Detect which cell encompasses the target text, then output its (X, Y) center coordinate. 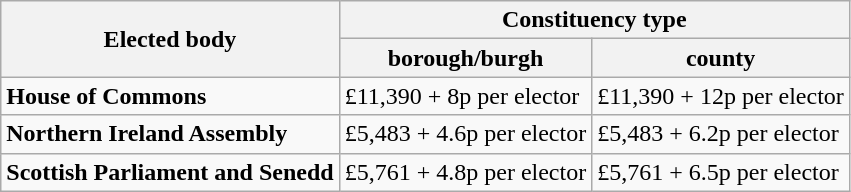
House of Commons (170, 96)
£5,483 + 6.2p per elector (721, 134)
borough/burgh (466, 58)
county (721, 58)
Constituency type (594, 20)
£5,761 + 6.5p per elector (721, 172)
£11,390 + 12p per elector (721, 96)
Elected body (170, 39)
£5,761 + 4.8p per elector (466, 172)
Scottish Parliament and Senedd (170, 172)
£11,390 + 8p per elector (466, 96)
£5,483 + 4.6p per elector (466, 134)
Northern Ireland Assembly (170, 134)
